Locate the cell with the specified text and output its (x, y) center coordinate. 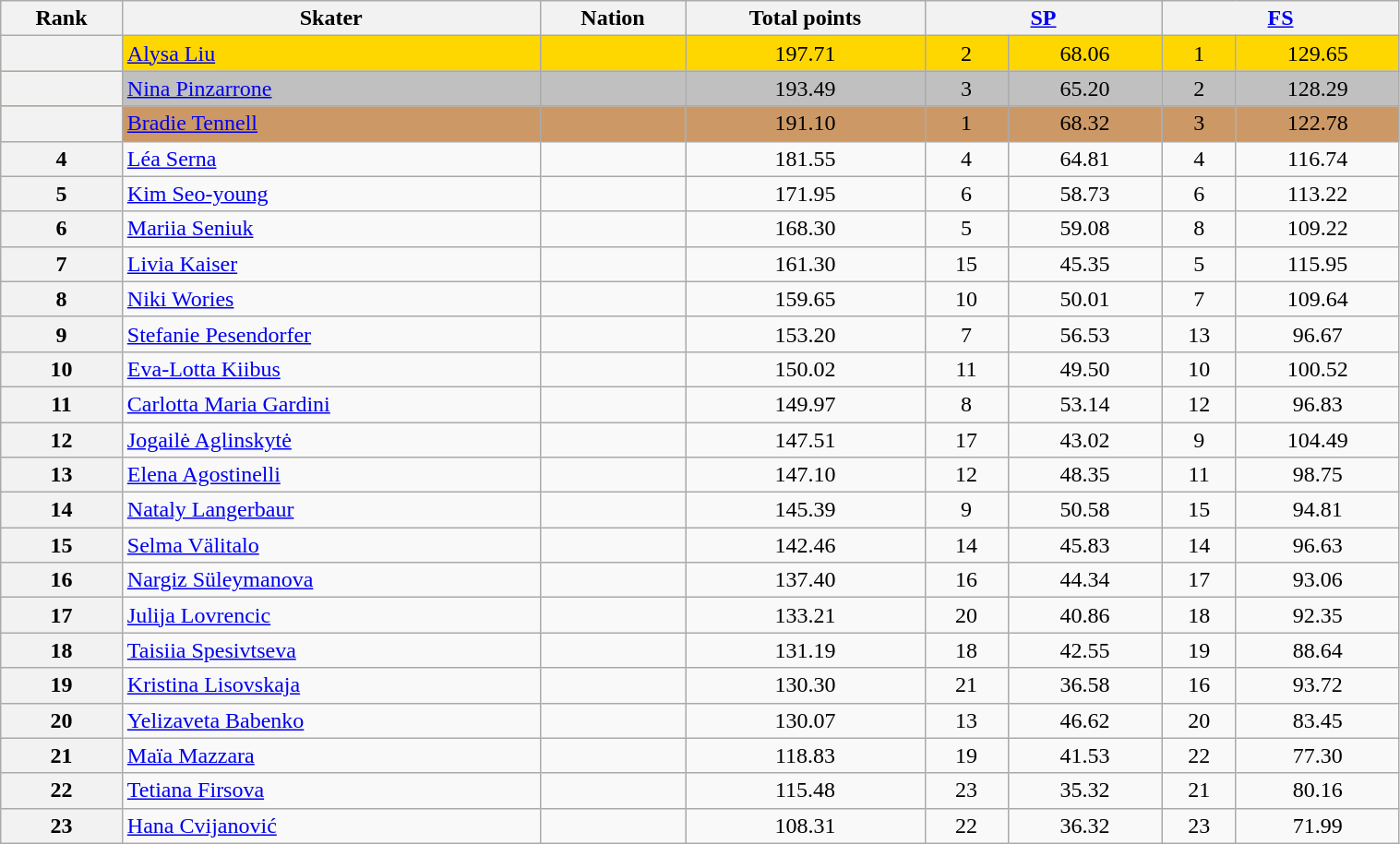
Livia Kaiser (330, 264)
128.29 (1318, 89)
SP (1043, 18)
Julija Lovrencic (330, 615)
150.02 (805, 369)
Carlotta Maria Gardini (330, 404)
44.34 (1085, 580)
35.32 (1085, 791)
116.74 (1318, 159)
Jogailė Aglinskytė (330, 440)
Total points (805, 18)
153.20 (805, 334)
59.08 (1085, 229)
93.72 (1318, 685)
Yelizaveta Babenko (330, 720)
142.46 (805, 545)
45.83 (1085, 545)
Bradie Tennell (330, 124)
Stefanie Pesendorfer (330, 334)
50.58 (1085, 510)
42.55 (1085, 650)
Nataly Langerbaur (330, 510)
46.62 (1085, 720)
181.55 (805, 159)
193.49 (805, 89)
137.40 (805, 580)
159.65 (805, 299)
104.49 (1318, 440)
94.81 (1318, 510)
Rank (62, 18)
129.65 (1318, 53)
50.01 (1085, 299)
96.67 (1318, 334)
53.14 (1085, 404)
45.35 (1085, 264)
108.31 (805, 826)
Niki Wories (330, 299)
56.53 (1085, 334)
197.71 (805, 53)
Skater (330, 18)
Kristina Lisovskaja (330, 685)
48.35 (1085, 475)
98.75 (1318, 475)
80.16 (1318, 791)
41.53 (1085, 755)
191.10 (805, 124)
Eva-Lotta Kiibus (330, 369)
49.50 (1085, 369)
113.22 (1318, 194)
43.02 (1085, 440)
Léa Serna (330, 159)
Nargiz Süleymanova (330, 580)
131.19 (805, 650)
147.51 (805, 440)
68.32 (1085, 124)
161.30 (805, 264)
64.81 (1085, 159)
83.45 (1318, 720)
Nation (613, 18)
92.35 (1318, 615)
Maïa Mazzara (330, 755)
109.64 (1318, 299)
36.32 (1085, 826)
115.95 (1318, 264)
122.78 (1318, 124)
Tetiana Firsova (330, 791)
Elena Agostinelli (330, 475)
130.07 (805, 720)
96.83 (1318, 404)
Kim Seo-young (330, 194)
77.30 (1318, 755)
109.22 (1318, 229)
147.10 (805, 475)
133.21 (805, 615)
Hana Cvijanović (330, 826)
171.95 (805, 194)
40.86 (1085, 615)
Nina Pinzarrone (330, 89)
36.58 (1085, 685)
118.83 (805, 755)
100.52 (1318, 369)
145.39 (805, 510)
149.97 (805, 404)
88.64 (1318, 650)
130.30 (805, 685)
Mariia Seniuk (330, 229)
96.63 (1318, 545)
93.06 (1318, 580)
Alysa Liu (330, 53)
168.30 (805, 229)
FS (1281, 18)
71.99 (1318, 826)
Selma Välitalo (330, 545)
Taisiia Spesivtseva (330, 650)
68.06 (1085, 53)
65.20 (1085, 89)
58.73 (1085, 194)
115.48 (805, 791)
